Capture the cell that displays the provided text and extract its (X, Y) central coordinate. 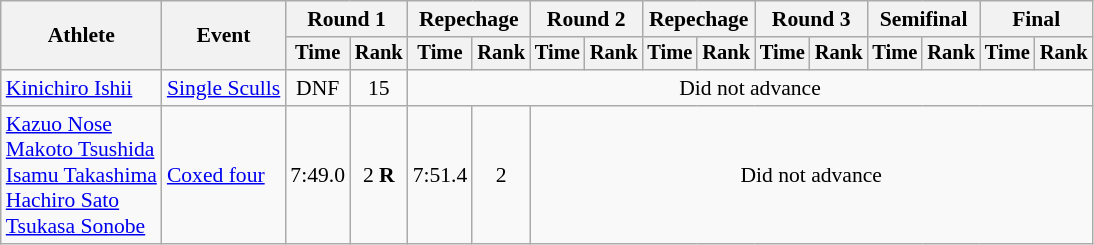
7:51.4 (440, 175)
Semifinal (923, 19)
Round 3 (811, 19)
Kazuo NoseMakoto TsushidaIsamu TakashimaHachiro SatoTsukasa Sonobe (82, 175)
2 (501, 175)
Event (224, 36)
7:49.0 (318, 175)
2 R (379, 175)
Final (1036, 19)
15 (379, 88)
Coxed four (224, 175)
DNF (318, 88)
Single Sculls (224, 88)
Round 2 (586, 19)
Round 1 (346, 19)
Athlete (82, 36)
Kinichiro Ishii (82, 88)
